Find where the given text appears and provide that cell's center as [X, Y] coordinate. 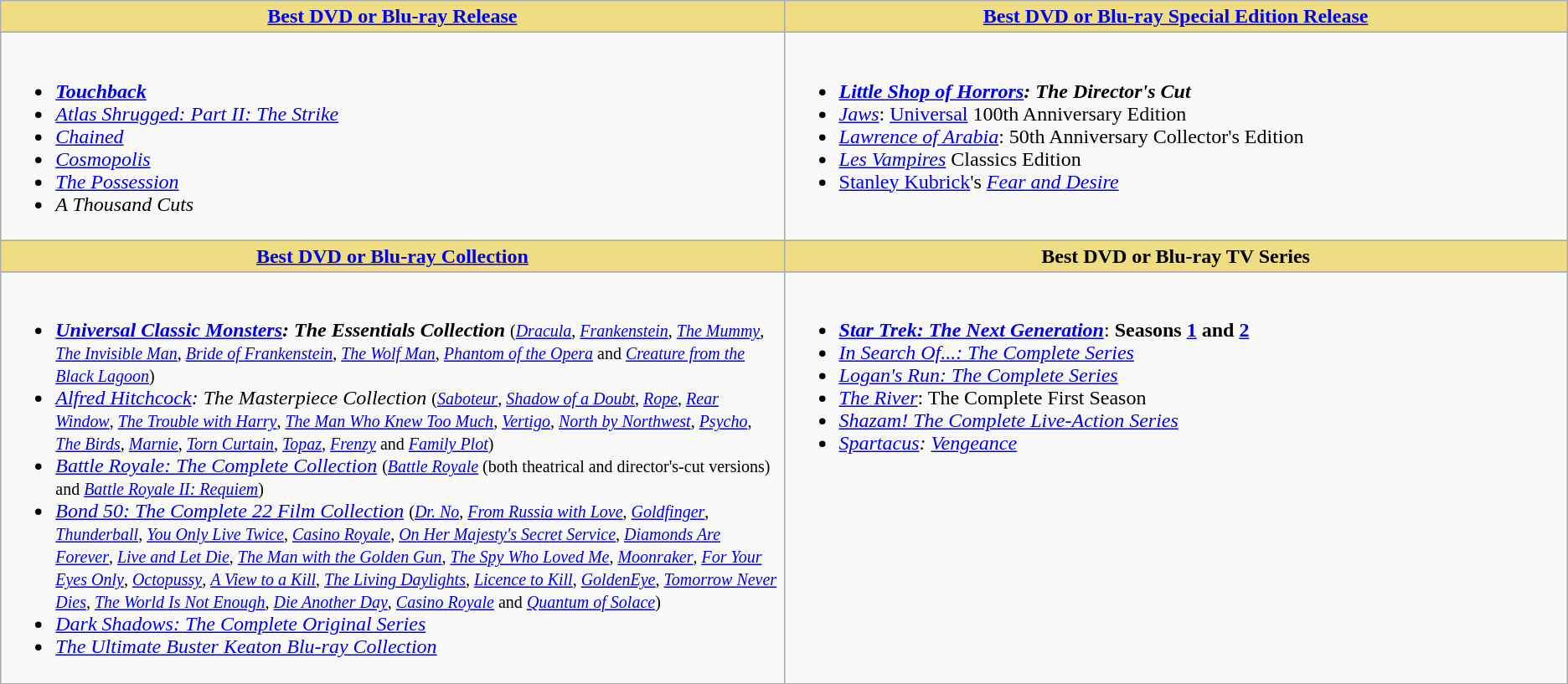
TouchbackAtlas Shrugged: Part II: The StrikeChainedCosmopolisThe PossessionA Thousand Cuts [392, 136]
Best DVD or Blu-ray TV Series [1176, 256]
Best DVD or Blu-ray Release [392, 17]
Best DVD or Blu-ray Collection [392, 256]
Best DVD or Blu-ray Special Edition Release [1176, 17]
